Output the [X, Y] coordinate of the center of the cell containing the given text.  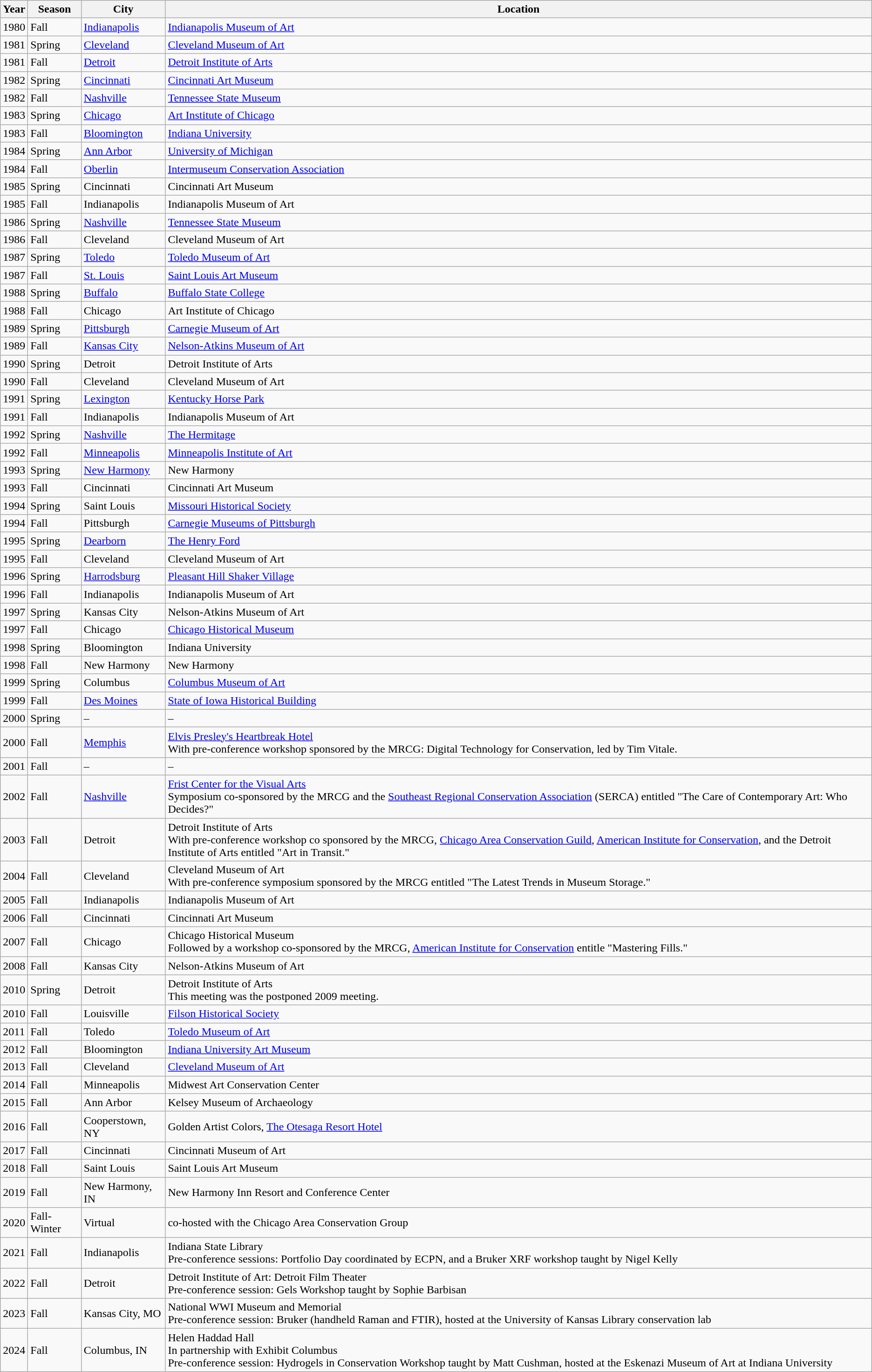
2008 [14, 966]
co-hosted with the Chicago Area Conservation Group [518, 1223]
Chicago Historical MuseumFollowed by a workshop co-sponsored by the MRCG, American Institute for Conservation entitle "Mastering Fills." [518, 942]
Columbus [123, 683]
Filson Historical Society [518, 1014]
2021 [14, 1253]
2017 [14, 1150]
Year [14, 9]
Season [55, 9]
Cincinnati Museum of Art [518, 1150]
State of Iowa Historical Building [518, 700]
City [123, 9]
Columbus Museum of Art [518, 683]
2002 [14, 796]
Intermuseum Conservation Association [518, 169]
2011 [14, 1032]
Fall-Winter [55, 1223]
Kansas City, MO [123, 1313]
1980 [14, 27]
2013 [14, 1067]
Columbus, IN [123, 1350]
2014 [14, 1085]
Memphis [123, 742]
Location [518, 9]
Kelsey Museum of Archaeology [518, 1102]
2022 [14, 1284]
2001 [14, 766]
Elvis Presley's Heartbreak HotelWith pre-conference workshop sponsored by the MRCG: Digital Technology for Conservation, led by Tim Vitale. [518, 742]
Cleveland Museum of ArtWith pre-conference symposium sponsored by the MRCG entitled "The Latest Trends in Museum Storage." [518, 876]
Missouri Historical Society [518, 505]
Virtual [123, 1223]
2023 [14, 1313]
Lexington [123, 399]
National WWI Museum and MemorialPre-conference session: Bruker (handheld Raman and FTIR), hosted at the University of Kansas Library conservation lab [518, 1313]
Chicago Historical Museum [518, 630]
2012 [14, 1049]
Pleasant Hill Shaker Village [518, 577]
New Harmony Inn Resort and Conference Center [518, 1192]
St. Louis [123, 275]
2019 [14, 1192]
Buffalo State College [518, 293]
The Henry Ford [518, 541]
Oberlin [123, 169]
2006 [14, 918]
Kentucky Horse Park [518, 399]
2015 [14, 1102]
Indiana University Art Museum [518, 1049]
Dearborn [123, 541]
2018 [14, 1168]
New Harmony, IN [123, 1192]
2016 [14, 1126]
Golden Artist Colors, The Otesaga Resort Hotel [518, 1126]
Detroit Institute of Art: Detroit Film TheaterPre-conference session: Gels Workshop taught by Sophie Barbisan [518, 1284]
University of Michigan [518, 151]
Indiana State LibraryPre-conference sessions: Portfolio Day coordinated by ECPN, and a Bruker XRF workshop taught by Nigel Kelly [518, 1253]
Louisville [123, 1014]
Cooperstown, NY [123, 1126]
2020 [14, 1223]
Carnegie Museum of Art [518, 328]
The Hermitage [518, 435]
2004 [14, 876]
Carnegie Museums of Pittsburgh [518, 523]
2005 [14, 900]
2024 [14, 1350]
2003 [14, 839]
Midwest Art Conservation Center [518, 1085]
Detroit Institute of ArtsThis meeting was the postponed 2009 meeting. [518, 990]
Buffalo [123, 293]
2007 [14, 942]
Minneapolis Institute of Art [518, 452]
Des Moines [123, 700]
Harrodsburg [123, 577]
